Detect which cell encompasses the target text, then output its (x, y) center coordinate. 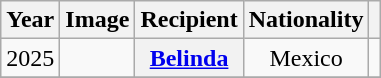
Recipient (189, 20)
Mexico (306, 58)
Image (98, 20)
Belinda (189, 58)
Nationality (306, 20)
2025 (30, 58)
Year (30, 20)
